From the cell containing the given text, extract its center point as [x, y] coordinate. 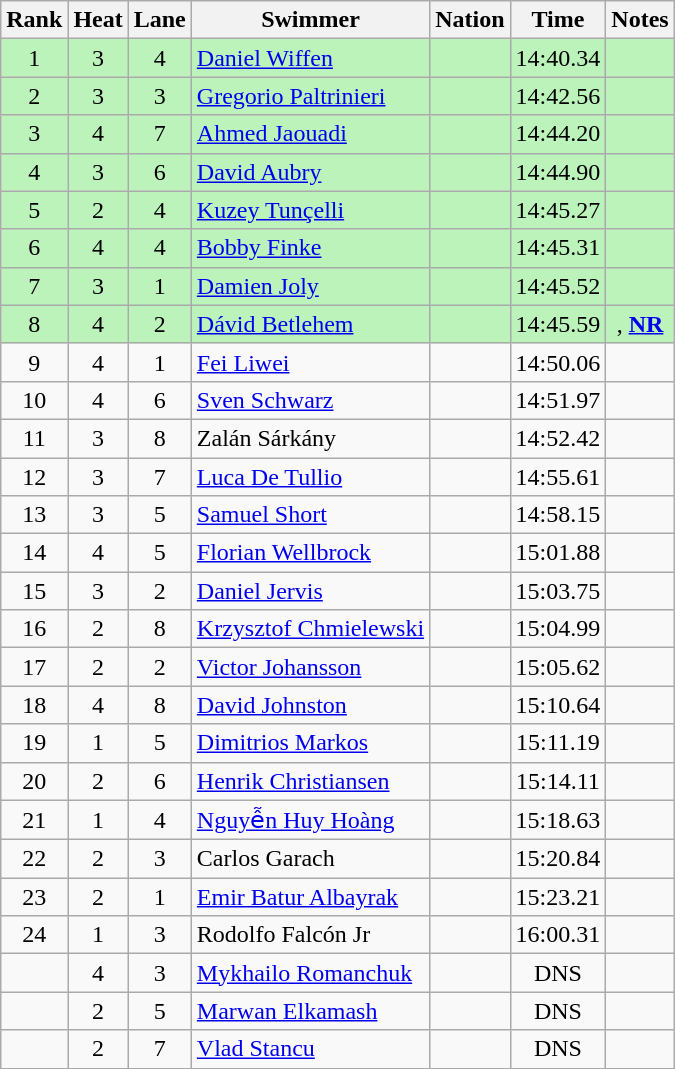
Fei Liwei [310, 362]
Heat [98, 20]
22 [34, 859]
, NR [640, 324]
David Johnston [310, 705]
24 [34, 935]
9 [34, 362]
14 [34, 553]
15 [34, 591]
15:10.64 [558, 705]
Swimmer [310, 20]
15:04.99 [558, 629]
15:23.21 [558, 897]
12 [34, 477]
14:45.59 [558, 324]
14:42.56 [558, 96]
Henrik Christiansen [310, 781]
Rank [34, 20]
15:01.88 [558, 553]
Dimitrios Markos [310, 743]
Ahmed Jaouadi [310, 134]
David Aubry [310, 172]
Carlos Garach [310, 859]
Gregorio Paltrinieri [310, 96]
Time [558, 20]
10 [34, 400]
14:45.27 [558, 210]
15:11.19 [558, 743]
15:14.11 [558, 781]
Kuzey Tunçelli [310, 210]
Victor Johansson [310, 667]
15:18.63 [558, 820]
14:51.97 [558, 400]
19 [34, 743]
Florian Wellbrock [310, 553]
Mykhailo Romanchuk [310, 973]
11 [34, 438]
15:03.75 [558, 591]
Samuel Short [310, 515]
Emir Batur Albayrak [310, 897]
Nation [470, 20]
14:55.61 [558, 477]
14:44.20 [558, 134]
18 [34, 705]
16:00.31 [558, 935]
14:58.15 [558, 515]
Dávid Betlehem [310, 324]
14:45.52 [558, 286]
14:45.31 [558, 248]
14:50.06 [558, 362]
15:20.84 [558, 859]
14:44.90 [558, 172]
20 [34, 781]
Lane [160, 20]
Notes [640, 20]
Daniel Wiffen [310, 58]
14:40.34 [558, 58]
23 [34, 897]
13 [34, 515]
Krzysztof Chmielewski [310, 629]
Zalán Sárkány [310, 438]
Luca De Tullio [310, 477]
16 [34, 629]
Marwan Elkamash [310, 1011]
Nguyễn Huy Hoàng [310, 820]
Damien Joly [310, 286]
Sven Schwarz [310, 400]
15:05.62 [558, 667]
Daniel Jervis [310, 591]
17 [34, 667]
21 [34, 820]
Rodolfo Falcón Jr [310, 935]
Bobby Finke [310, 248]
14:52.42 [558, 438]
Vlad Stancu [310, 1049]
